Detect which cell encompasses the target text, then output its [X, Y] center coordinate. 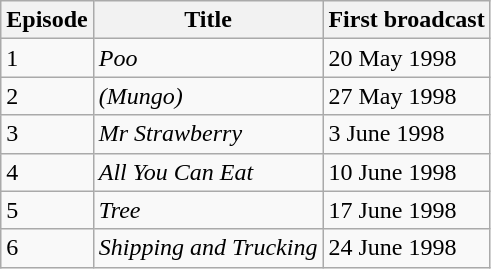
Poo [208, 58]
Mr Strawberry [208, 134]
All You Can Eat [208, 172]
5 [47, 210]
Episode [47, 20]
1 [47, 58]
6 [47, 248]
3 [47, 134]
24 June 1998 [406, 248]
2 [47, 96]
27 May 1998 [406, 96]
17 June 1998 [406, 210]
(Mungo) [208, 96]
First broadcast [406, 20]
10 June 1998 [406, 172]
Shipping and Trucking [208, 248]
4 [47, 172]
3 June 1998 [406, 134]
20 May 1998 [406, 58]
Title [208, 20]
Tree [208, 210]
